Extract the (x, y) coordinate from the center of the cell holding the provided text.  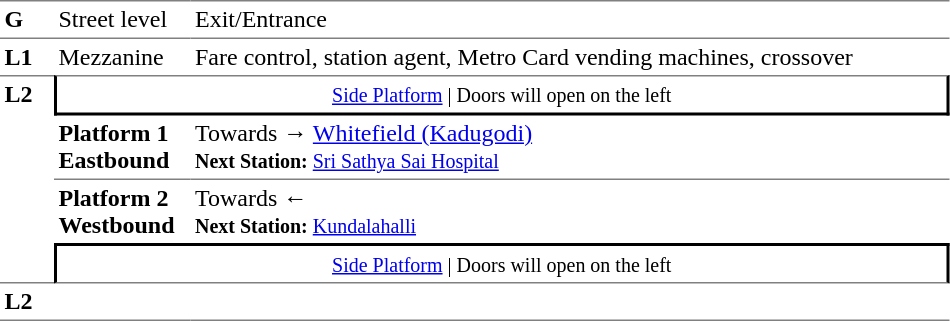
Towards ← Next Station: Kundalahalli (570, 212)
G (27, 20)
Fare control, station agent, Metro Card vending machines, crossover (570, 57)
Towards → Whitefield (Kadugodi)Next Station: Sri Sathya Sai Hospital (570, 148)
Mezzanine (122, 57)
Platform 2 Westbound (122, 212)
L2 (27, 179)
Exit/Entrance (570, 20)
Street level (122, 20)
Platform 1Eastbound (122, 148)
L1 (27, 57)
